Return the [X, Y] coordinate for the center point of the cell that contains the specified text.  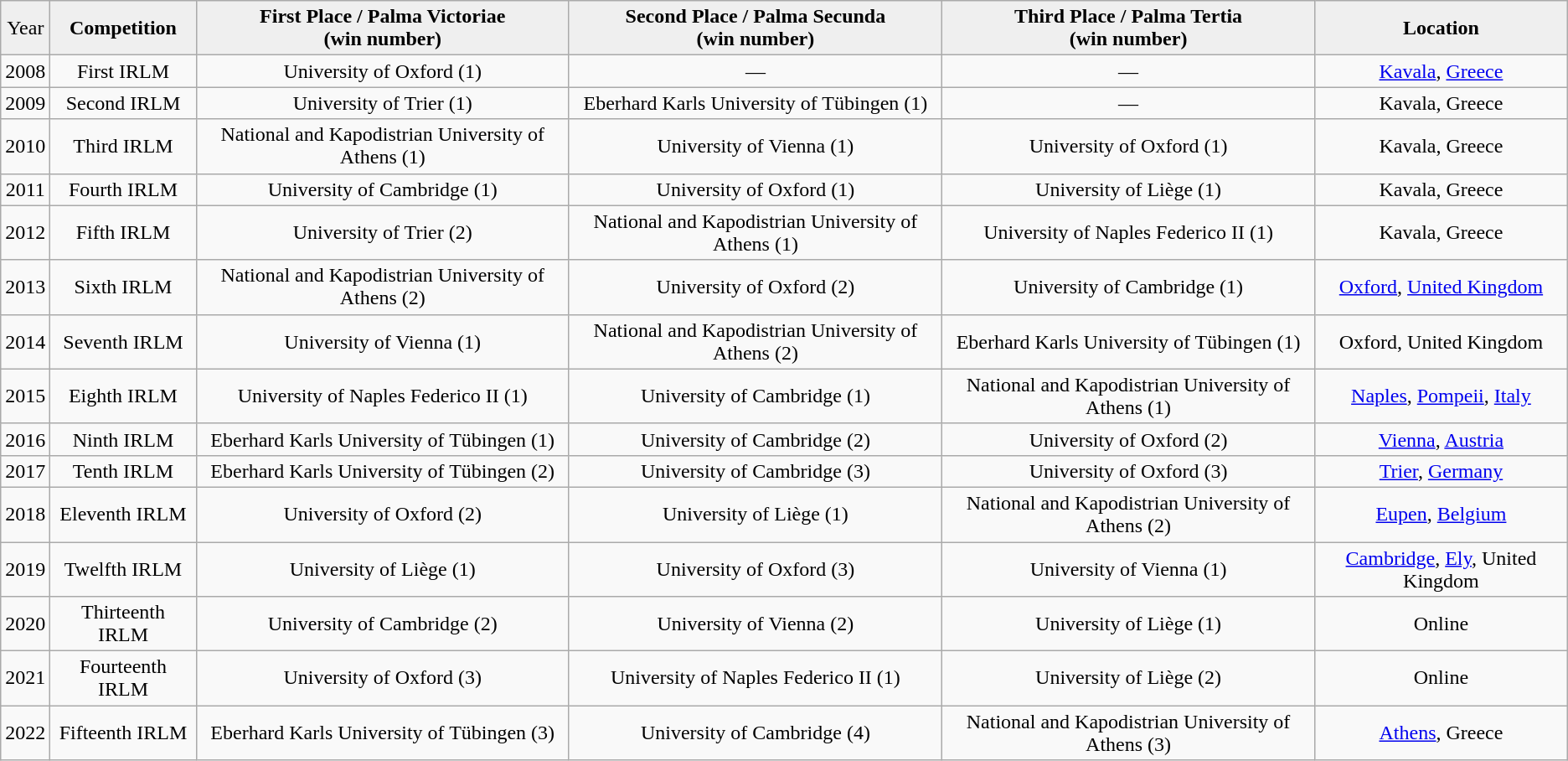
2011 [25, 189]
Seventh IRLM [123, 342]
Second IRLM [123, 103]
Cambridge, Ely, United Kingdom [1442, 568]
Eberhard Karls University of Tübingen (3) [382, 733]
Eberhard Karls University of Tübingen (2) [382, 471]
Tenth IRLM [123, 471]
Competition [123, 28]
2013 [25, 287]
Athens, Greece [1442, 733]
Fifteenth IRLM [123, 733]
2022 [25, 733]
Naples, Pompeii, Italy [1442, 396]
2010 [25, 146]
Trier, Germany [1442, 471]
Third Place / Palma Tertia(win number) [1127, 28]
Ninth IRLM [123, 439]
2017 [25, 471]
University of Cambridge (3) [756, 471]
2008 [25, 71]
2015 [25, 396]
Year [25, 28]
Eleventh IRLM [123, 515]
2021 [25, 679]
University of Trier (1) [382, 103]
National and Kapodistrian University of Athens (3) [1127, 733]
Thirteenth IRLM [123, 624]
Location [1442, 28]
2014 [25, 342]
First IRLM [123, 71]
Twelfth IRLM [123, 568]
2012 [25, 233]
Fourteenth IRLM [123, 679]
2019 [25, 568]
Sixth IRLM [123, 287]
First Place / Palma Victoriae(win number) [382, 28]
Second Place / Palma Secunda(win number) [756, 28]
Eighth IRLM [123, 396]
Third IRLM [123, 146]
University of Trier (2) [382, 233]
2016 [25, 439]
University of Vienna (2) [756, 624]
University of Cambridge (4) [756, 733]
University of Liège (2) [1127, 679]
Fifth IRLM [123, 233]
2020 [25, 624]
Eupen, Belgium [1442, 515]
Vienna, Austria [1442, 439]
Fourth IRLM [123, 189]
2018 [25, 515]
2009 [25, 103]
